Identify which cell holds the provided text, then report its (x, y) central coordinate. 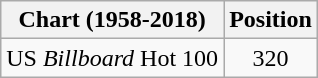
US Billboard Hot 100 (112, 58)
Chart (1958-2018) (112, 20)
320 (271, 58)
Position (271, 20)
